Search for the cell housing the specified text and yield its (X, Y) center coordinate. 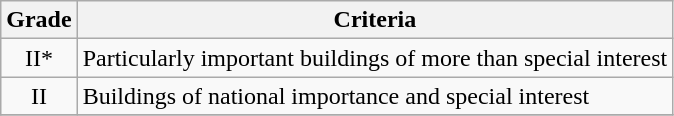
II (39, 96)
Criteria (375, 20)
Particularly important buildings of more than special interest (375, 58)
Buildings of national importance and special interest (375, 96)
II* (39, 58)
Grade (39, 20)
